Search for the cell housing the specified text and yield its [X, Y] center coordinate. 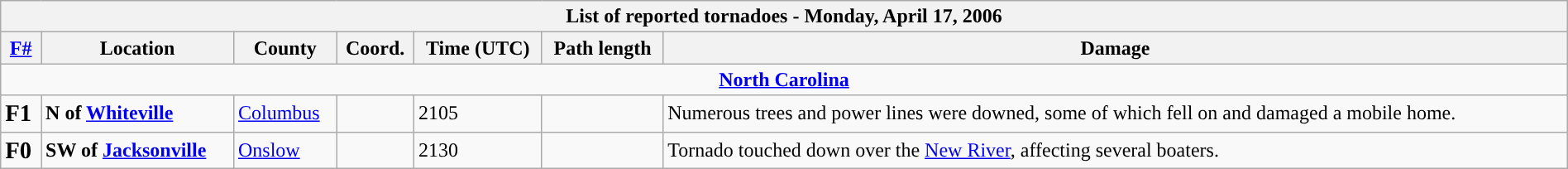
County [284, 48]
Path length [602, 48]
2130 [478, 150]
Location [137, 48]
F# [22, 48]
Columbus [284, 113]
2105 [478, 113]
North Carolina [784, 80]
Damage [1116, 48]
Coord. [375, 48]
Time (UTC) [478, 48]
Tornado touched down over the New River, affecting several boaters. [1116, 150]
N of Whiteville [137, 113]
F1 [22, 113]
Onslow [284, 150]
List of reported tornadoes - Monday, April 17, 2006 [784, 17]
Numerous trees and power lines were downed, some of which fell on and damaged a mobile home. [1116, 113]
SW of Jacksonville [137, 150]
F0 [22, 150]
